Find where the given text appears and provide that cell's center as [x, y] coordinate. 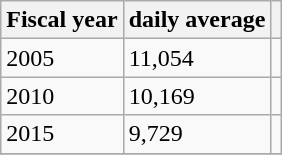
2015 [62, 134]
11,054 [197, 58]
9,729 [197, 134]
daily average [197, 20]
Fiscal year [62, 20]
2010 [62, 96]
10,169 [197, 96]
2005 [62, 58]
